Find where the given text appears and provide that cell's center as [X, Y] coordinate. 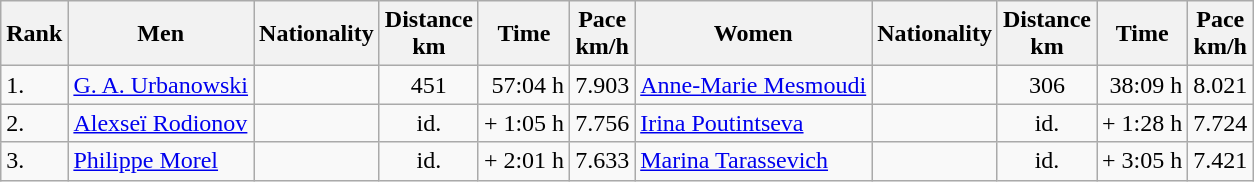
Philippe Morel [161, 161]
+ 1:05 h [524, 123]
57:04 h [524, 85]
8.021 [1220, 85]
Rank [34, 34]
Alexseï Rodionov [161, 123]
+ 2:01 h [524, 161]
7.421 [1220, 161]
38:09 h [1142, 85]
Women [754, 34]
Men [161, 34]
306 [1046, 85]
3. [34, 161]
Irina Poutintseva [754, 123]
7.756 [602, 123]
Anne-Marie Mesmoudi [754, 85]
7.903 [602, 85]
G. A. Urbanowski [161, 85]
+ 3:05 h [1142, 161]
451 [428, 85]
7.633 [602, 161]
7.724 [1220, 123]
2. [34, 123]
Marina Tarassevich [754, 161]
1. [34, 85]
+ 1:28 h [1142, 123]
